Find where the given text appears and provide that cell's center as [X, Y] coordinate. 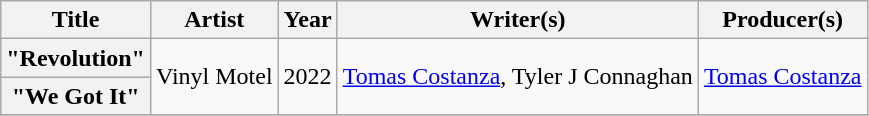
Title [76, 20]
Year [308, 20]
Tomas Costanza, Tyler J Connaghan [518, 77]
"We Got It" [76, 96]
Tomas Costanza [782, 77]
Vinyl Motel [214, 77]
Producer(s) [782, 20]
Artist [214, 20]
Writer(s) [518, 20]
"Revolution" [76, 58]
2022 [308, 77]
